Search for the cell housing the specified text and yield its (X, Y) center coordinate. 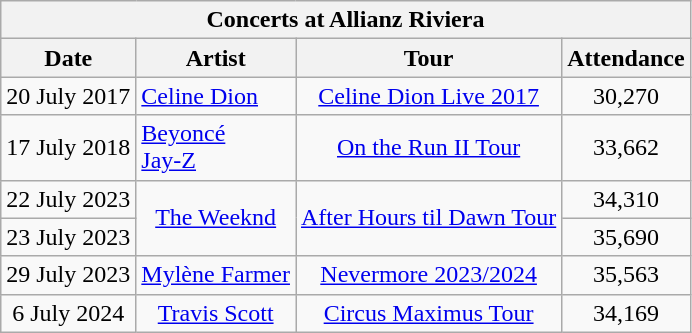
Celine Dion Live 2017 (429, 96)
30,270 (626, 96)
Tour (429, 58)
Attendance (626, 58)
6 July 2024 (68, 313)
35,690 (626, 237)
17 July 2018 (68, 148)
On the Run II Tour (429, 148)
33,662 (626, 148)
23 July 2023 (68, 237)
The Weeknd (216, 218)
Concerts at Allianz Riviera (346, 20)
Mylène Farmer (216, 275)
Artist (216, 58)
34,310 (626, 199)
34,169 (626, 313)
Travis Scott (216, 313)
22 July 2023 (68, 199)
Date (68, 58)
20 July 2017 (68, 96)
BeyoncéJay-Z (216, 148)
After Hours til Dawn Tour (429, 218)
35,563 (626, 275)
Nevermore 2023/2024 (429, 275)
Celine Dion (216, 96)
Circus Maximus Tour (429, 313)
29 July 2023 (68, 275)
